Locate the cell with the specified text and output its (x, y) center coordinate. 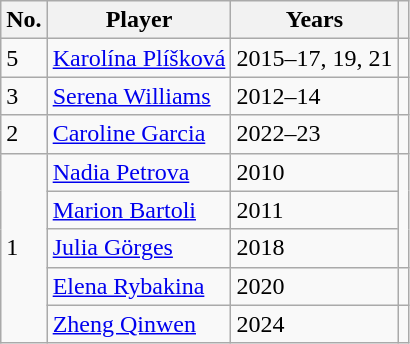
No. (24, 20)
1 (24, 248)
5 (24, 58)
2 (24, 134)
Years (314, 20)
Julia Görges (139, 248)
2010 (314, 172)
2020 (314, 286)
Serena Williams (139, 96)
2015–17, 19, 21 (314, 58)
Nadia Petrova (139, 172)
Karolína Plíšková (139, 58)
Marion Bartoli (139, 210)
2012–14 (314, 96)
2018 (314, 248)
2022–23 (314, 134)
Zheng Qinwen (139, 324)
Caroline Garcia (139, 134)
Player (139, 20)
3 (24, 96)
Elena Rybakina (139, 286)
2024 (314, 324)
2011 (314, 210)
